Locate the cell with the specified text and output its [X, Y] center coordinate. 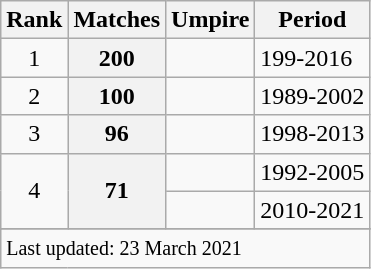
Umpire [210, 20]
96 [117, 134]
71 [117, 191]
Period [312, 20]
1992-2005 [312, 172]
1 [34, 58]
2010-2021 [312, 210]
Last updated: 23 March 2021 [186, 248]
2 [34, 96]
4 [34, 191]
1989-2002 [312, 96]
3 [34, 134]
Matches [117, 20]
100 [117, 96]
199-2016 [312, 58]
200 [117, 58]
Rank [34, 20]
1998-2013 [312, 134]
